From the cell containing the given text, extract its center point as [x, y] coordinate. 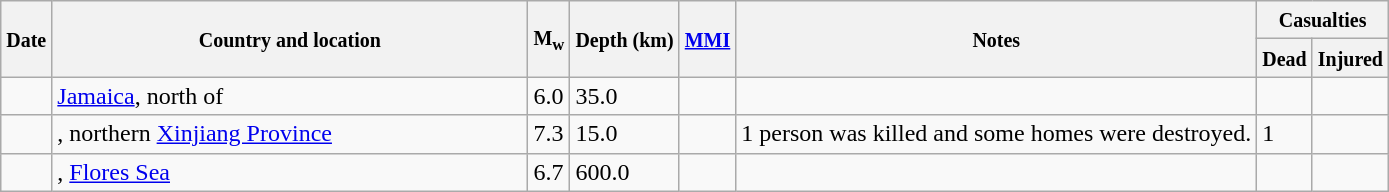
Date [26, 39]
6.0 [549, 96]
Country and location [290, 39]
35.0 [624, 96]
6.7 [549, 172]
600.0 [624, 172]
1 person was killed and some homes were destroyed. [996, 134]
Casualties [1323, 20]
MMI [708, 39]
15.0 [624, 134]
Notes [996, 39]
1 [1285, 134]
Injured [1350, 58]
7.3 [549, 134]
Dead [1285, 58]
, Flores Sea [290, 172]
, northern Xinjiang Province [290, 134]
Depth (km) [624, 39]
Mw [549, 39]
Jamaica, north of [290, 96]
